Search for the cell housing the specified text and yield its [x, y] center coordinate. 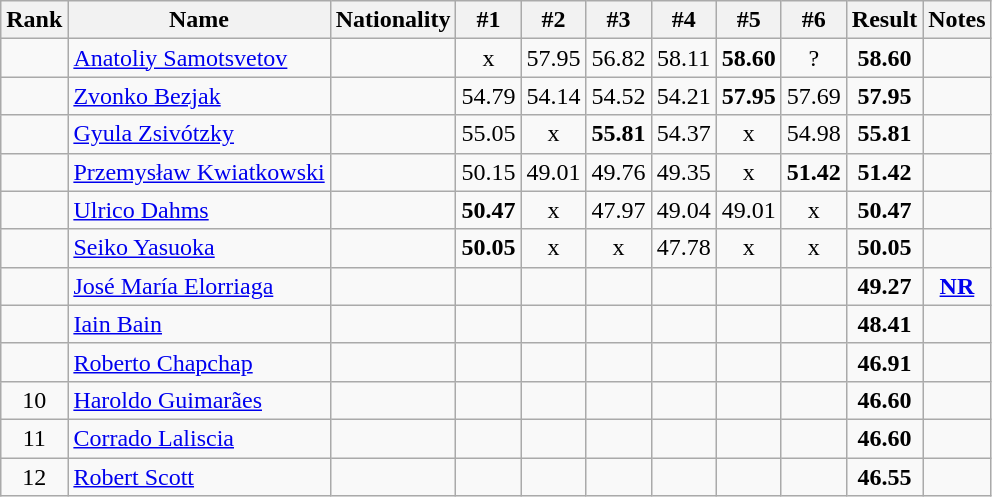
#6 [814, 20]
Seiko Yasuoka [199, 248]
#2 [554, 20]
54.37 [684, 134]
54.21 [684, 96]
54.98 [814, 134]
NR [957, 286]
58.11 [684, 58]
10 [34, 400]
#5 [748, 20]
Rank [34, 20]
12 [34, 477]
50.15 [488, 172]
54.52 [618, 96]
#1 [488, 20]
49.04 [684, 210]
Corrado Laliscia [199, 438]
49.76 [618, 172]
Ulrico Dahms [199, 210]
Nationality [393, 20]
#3 [618, 20]
Name [199, 20]
Haroldo Guimarães [199, 400]
Result [884, 20]
? [814, 58]
#4 [684, 20]
José María Elorriaga [199, 286]
46.55 [884, 477]
Iain Bain [199, 324]
48.41 [884, 324]
47.78 [684, 248]
54.14 [554, 96]
49.27 [884, 286]
55.05 [488, 134]
49.35 [684, 172]
Roberto Chapchap [199, 362]
47.97 [618, 210]
Anatoliy Samotsvetov [199, 58]
11 [34, 438]
46.91 [884, 362]
57.69 [814, 96]
56.82 [618, 58]
Notes [957, 20]
54.79 [488, 96]
Robert Scott [199, 477]
Zvonko Bezjak [199, 96]
Gyula Zsivótzky [199, 134]
Przemysław Kwiatkowski [199, 172]
